Pinpoint the cell where the given text exists, returning its [X, Y] midpoint coordinate. 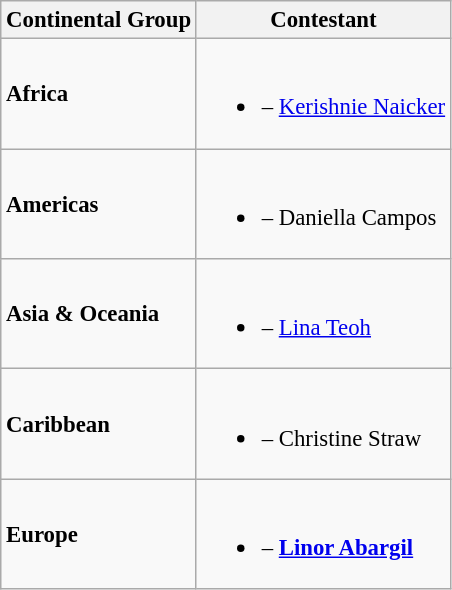
Contestant [323, 20]
Continental Group [99, 20]
– Christine Straw [323, 424]
Asia & Oceania [99, 314]
– Kerishnie Naicker [323, 94]
Europe [99, 534]
– Daniella Campos [323, 204]
– Linor Abargil [323, 534]
Caribbean [99, 424]
Americas [99, 204]
– Lina Teoh [323, 314]
Africa [99, 94]
